Return [x, y] of the center of cell containing provided text 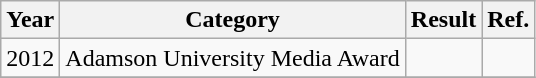
Category [232, 20]
Result [443, 20]
Adamson University Media Award [232, 58]
2012 [30, 58]
Year [30, 20]
Ref. [508, 20]
